Search for the cell housing the specified text and yield its [x, y] center coordinate. 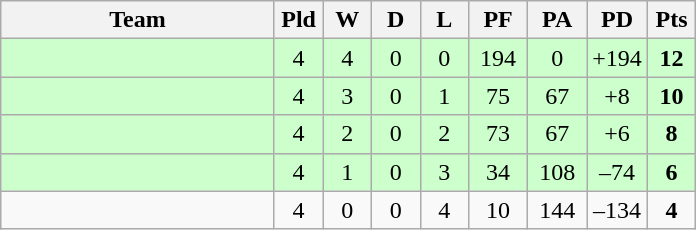
6 [672, 172]
–74 [618, 172]
+6 [618, 134]
12 [672, 58]
75 [498, 96]
73 [498, 134]
194 [498, 58]
Pld [298, 20]
108 [558, 172]
34 [498, 172]
L [444, 20]
D [396, 20]
W [348, 20]
144 [558, 210]
Pts [672, 20]
Team [138, 20]
PF [498, 20]
PD [618, 20]
+194 [618, 58]
PA [558, 20]
+8 [618, 96]
–134 [618, 210]
8 [672, 134]
